Detect which cell encompasses the target text, then output its (x, y) center coordinate. 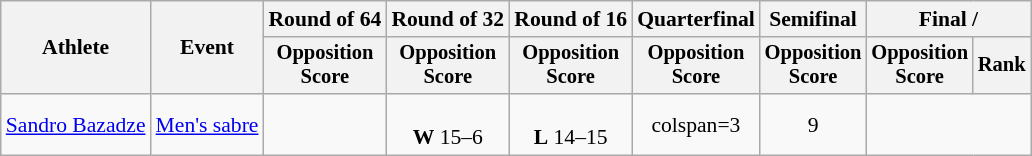
Semifinal (814, 19)
Round of 16 (570, 19)
Event (208, 48)
Round of 32 (448, 19)
Sandro Bazadze (76, 124)
Final / (948, 19)
Round of 64 (324, 19)
9 (814, 124)
Rank (1002, 66)
Athlete (76, 48)
Quarterfinal (696, 19)
W 15–6 (448, 124)
L 14–15 (570, 124)
Men's sabre (208, 124)
colspan=3 (696, 124)
